Output the [x, y] coordinate of the center of the cell containing the given text.  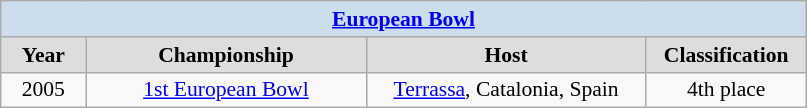
Classification [726, 55]
Year [44, 55]
Terrassa, Catalonia, Spain [506, 90]
1st European Bowl [226, 90]
Championship [226, 55]
2005 [44, 90]
4th place [726, 90]
Host [506, 55]
European Bowl [404, 19]
